Detect which cell encompasses the target text, then output its [X, Y] center coordinate. 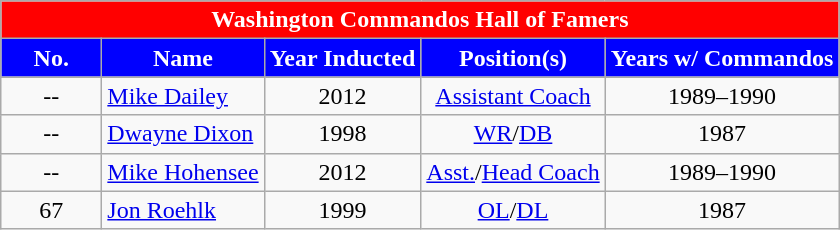
Asst./Head Coach [513, 172]
Assistant Coach [513, 96]
Name [183, 58]
Jon Roehlk [183, 210]
Position(s) [513, 58]
1998 [342, 134]
Mike Hohensee [183, 172]
Year Inducted [342, 58]
Years w/ Commandos [722, 58]
WR/DB [513, 134]
Mike Dailey [183, 96]
OL/DL [513, 210]
67 [52, 210]
1999 [342, 210]
Washington Commandos Hall of Famers [420, 20]
Dwayne Dixon [183, 134]
No. [52, 58]
